Capture the cell that displays the provided text and extract its [X, Y] central coordinate. 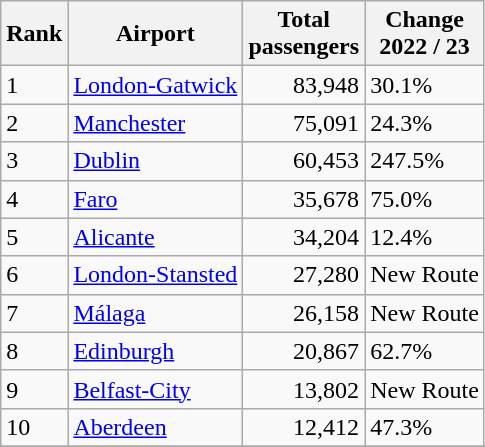
20,867 [304, 351]
47.3% [425, 427]
Belfast-City [156, 389]
8 [34, 351]
27,280 [304, 275]
9 [34, 389]
London-Stansted [156, 275]
30.1% [425, 85]
3 [34, 161]
Change2022 / 23 [425, 34]
1 [34, 85]
6 [34, 275]
83,948 [304, 85]
Total passengers [304, 34]
60,453 [304, 161]
75,091 [304, 123]
Málaga [156, 313]
75.0% [425, 199]
34,204 [304, 237]
247.5% [425, 161]
Dublin [156, 161]
4 [34, 199]
26,158 [304, 313]
62.7% [425, 351]
35,678 [304, 199]
2 [34, 123]
Faro [156, 199]
7 [34, 313]
Edinburgh [156, 351]
Airport [156, 34]
12.4% [425, 237]
24.3% [425, 123]
13,802 [304, 389]
Manchester [156, 123]
5 [34, 237]
Aberdeen [156, 427]
Rank [34, 34]
Alicante [156, 237]
London-Gatwick [156, 85]
10 [34, 427]
12,412 [304, 427]
